Find where the given text appears and provide that cell's center as [x, y] coordinate. 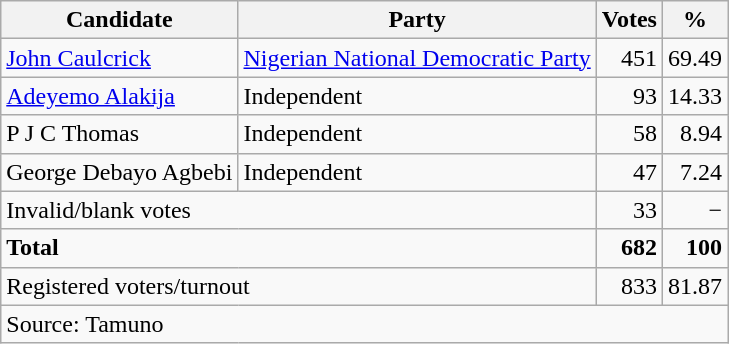
451 [629, 58]
P J C Thomas [120, 134]
100 [694, 248]
833 [629, 286]
Party [417, 20]
Source: Tamuno [364, 324]
58 [629, 134]
George Debayo Agbebi [120, 172]
682 [629, 248]
7.24 [694, 172]
Candidate [120, 20]
% [694, 20]
47 [629, 172]
33 [629, 210]
Votes [629, 20]
Nigerian National Democratic Party [417, 58]
93 [629, 96]
8.94 [694, 134]
Adeyemo Alakija [120, 96]
Registered voters/turnout [299, 286]
14.33 [694, 96]
81.87 [694, 286]
John Caulcrick [120, 58]
Invalid/blank votes [299, 210]
− [694, 210]
69.49 [694, 58]
Total [299, 248]
